For the text-containing cell, return its midpoint in (X, Y) coordinate format. 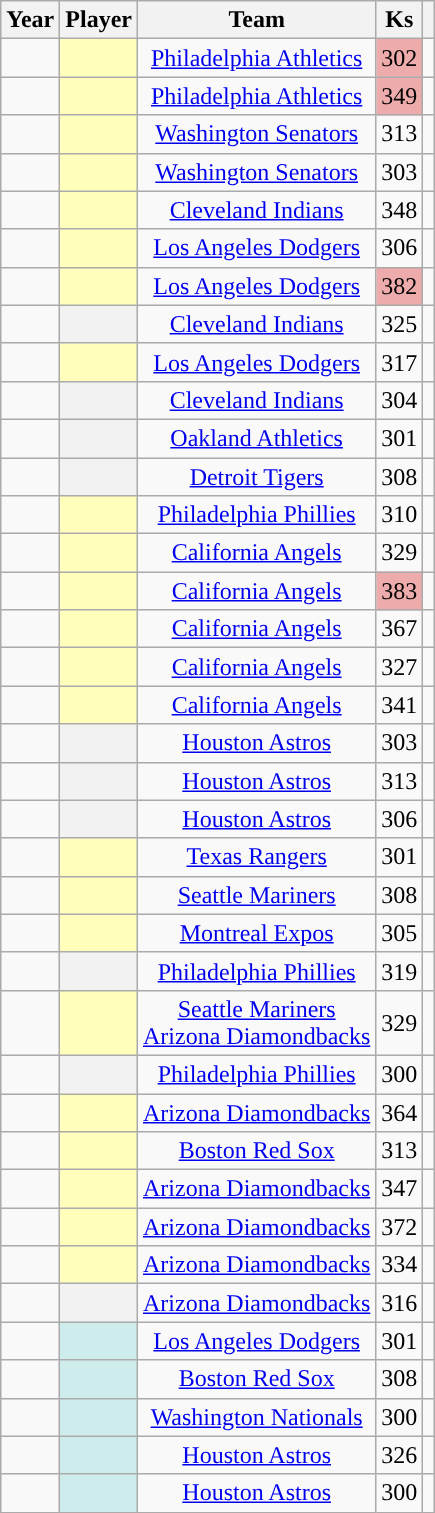
Seattle Mariners (256, 895)
Detroit Tigers (256, 477)
348 (400, 210)
367 (400, 629)
382 (400, 286)
Washington Nationals (256, 1417)
Seattle MarinersArizona Diamondbacks (256, 1022)
341 (400, 705)
334 (400, 1265)
372 (400, 1227)
310 (400, 515)
305 (400, 933)
Team (256, 20)
347 (400, 1189)
302 (400, 58)
327 (400, 667)
Montreal Expos (256, 933)
349 (400, 96)
Oakland Athletics (256, 438)
Year (30, 20)
325 (400, 324)
317 (400, 362)
Texas Rangers (256, 857)
Player (99, 20)
319 (400, 971)
304 (400, 400)
383 (400, 591)
316 (400, 1303)
326 (400, 1455)
364 (400, 1113)
Ks (400, 20)
